Provide the (X, Y) coordinate of the cell's center where the given text is located.  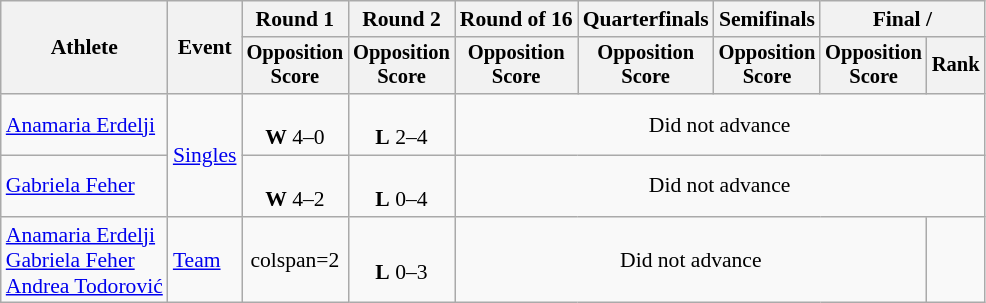
Semifinals (768, 19)
Event (205, 48)
Singles (205, 155)
Final / (902, 19)
W 4–2 (296, 186)
L 2–4 (402, 124)
Quarterfinals (646, 19)
Rank (956, 66)
Anamaria Erdelji (84, 124)
Gabriela Feher (84, 186)
Round of 16 (516, 19)
Round 2 (402, 19)
W 4–0 (296, 124)
Athlete (84, 48)
Round 1 (296, 19)
L 0–4 (402, 186)
